Find where the given text appears and provide that cell's center as (x, y) coordinate. 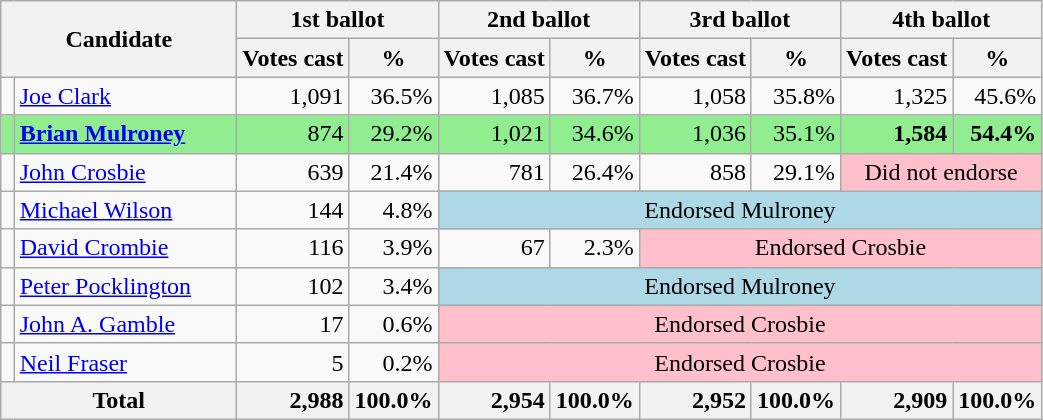
Brian Mulroney (126, 134)
781 (494, 172)
21.4% (394, 172)
45.6% (998, 96)
2.3% (594, 248)
Neil Fraser (126, 362)
1,584 (897, 134)
3rd ballot (740, 20)
2,952 (695, 400)
1,091 (293, 96)
Joe Clark (126, 96)
874 (293, 134)
2,988 (293, 400)
29.2% (394, 134)
Candidate (119, 39)
35.1% (796, 134)
Peter Pocklington (126, 286)
144 (293, 210)
3.9% (394, 248)
34.6% (594, 134)
0.6% (394, 324)
2,909 (897, 400)
17 (293, 324)
4th ballot (942, 20)
4.8% (394, 210)
102 (293, 286)
36.7% (594, 96)
36.5% (394, 96)
Total (119, 400)
John A. Gamble (126, 324)
29.1% (796, 172)
639 (293, 172)
1,021 (494, 134)
1,036 (695, 134)
1,325 (897, 96)
Michael Wilson (126, 210)
67 (494, 248)
3.4% (394, 286)
35.8% (796, 96)
0.2% (394, 362)
116 (293, 248)
2nd ballot (538, 20)
David Crombie (126, 248)
2,954 (494, 400)
5 (293, 362)
54.4% (998, 134)
1,058 (695, 96)
John Crosbie (126, 172)
858 (695, 172)
Did not endorse (942, 172)
1st ballot (338, 20)
1,085 (494, 96)
26.4% (594, 172)
